Capture the cell that displays the provided text and extract its [x, y] central coordinate. 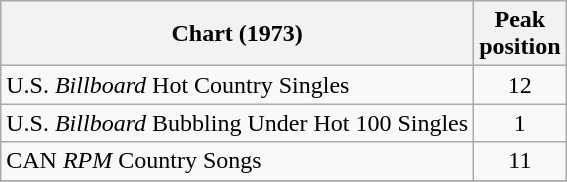
U.S. Billboard Hot Country Singles [238, 85]
12 [520, 85]
11 [520, 161]
CAN RPM Country Songs [238, 161]
U.S. Billboard Bubbling Under Hot 100 Singles [238, 123]
Peakposition [520, 34]
1 [520, 123]
Chart (1973) [238, 34]
